Extract the (x, y) coordinate from the center of the cell holding the provided text.  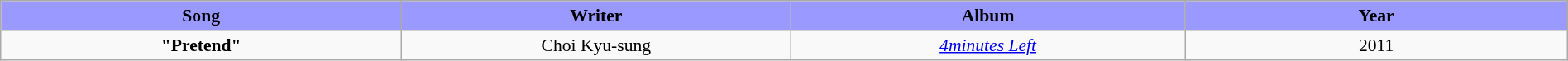
Album (987, 16)
Song (202, 16)
Year (1376, 16)
4minutes Left (987, 45)
"Pretend" (202, 45)
Writer (597, 16)
2011 (1376, 45)
Choi Kyu-sung (597, 45)
